Determine the (x, y) coordinate at the center of the cell enclosing the given text.  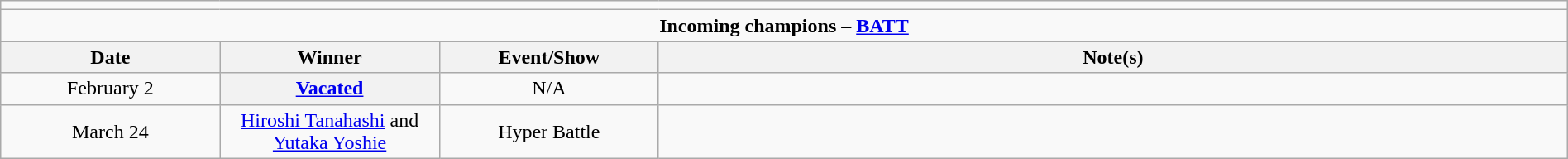
March 24 (111, 131)
Date (111, 57)
Event/Show (549, 57)
Winner (329, 57)
Incoming champions – BATT (784, 26)
Hyper Battle (549, 131)
February 2 (111, 89)
Hiroshi Tanahashi and Yutaka Yoshie (329, 131)
Vacated (329, 89)
Note(s) (1113, 57)
N/A (549, 89)
